Scan for the cell matching the given text and deliver its (X, Y) coordinate at center. 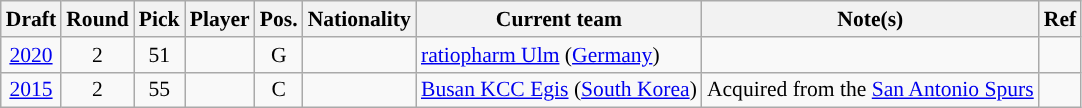
51 (160, 55)
Current team (559, 19)
Note(s) (870, 19)
Player (220, 19)
Ref (1060, 19)
Round (98, 19)
Busan KCC Egis (South Korea) (559, 90)
C (279, 90)
55 (160, 90)
Draft (31, 19)
Pos. (279, 19)
Pick (160, 19)
ratiopharm Ulm (Germany) (559, 55)
2015 (31, 90)
G (279, 55)
Acquired from the San Antonio Spurs (870, 90)
2020 (31, 55)
Nationality (360, 19)
